Detect which cell encompasses the target text, then output its (X, Y) center coordinate. 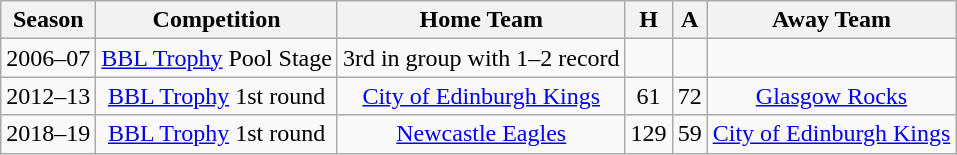
72 (690, 96)
129 (648, 134)
Season (48, 20)
59 (690, 134)
BBL Trophy Pool Stage (217, 58)
2018–19 (48, 134)
2012–13 (48, 96)
3rd in group with 1–2 record (481, 58)
A (690, 20)
H (648, 20)
Glasgow Rocks (832, 96)
Home Team (481, 20)
2006–07 (48, 58)
Competition (217, 20)
61 (648, 96)
Away Team (832, 20)
Newcastle Eagles (481, 134)
